For the text-containing cell, return its midpoint in (x, y) coordinate format. 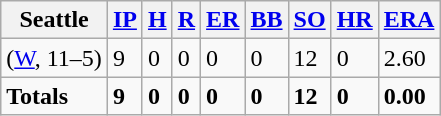
R (186, 20)
HR (354, 20)
ERA (409, 20)
BB (266, 20)
IP (124, 20)
(W, 11–5) (54, 58)
ER (223, 20)
H (157, 20)
Seattle (54, 20)
2.60 (409, 58)
0.00 (409, 96)
SO (310, 20)
Totals (54, 96)
